Extract the [x, y] coordinate from the center of the cell holding the provided text.  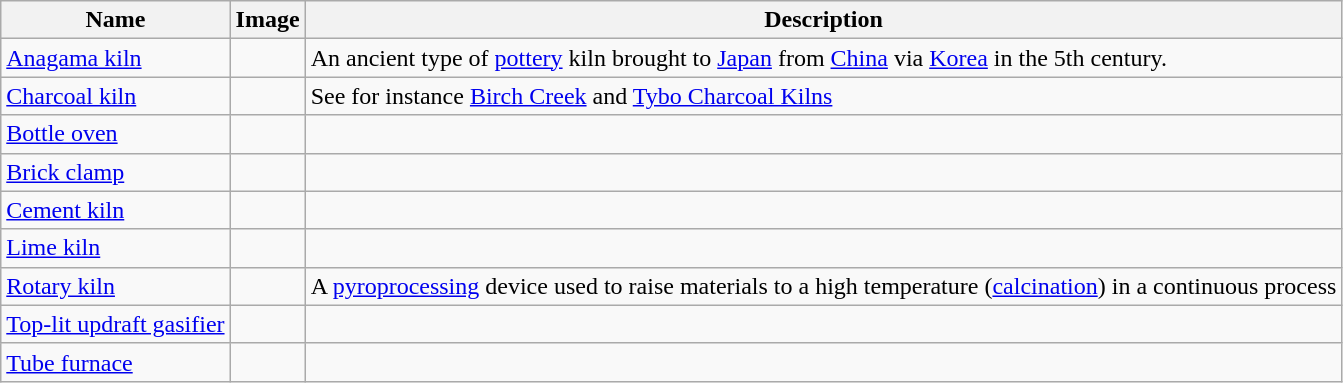
Lime kiln [116, 248]
See for instance Birch Creek and Tybo Charcoal Kilns [824, 96]
Tube furnace [116, 362]
Rotary kiln [116, 286]
Brick clamp [116, 172]
Description [824, 20]
Cement kiln [116, 210]
An ancient type of pottery kiln brought to Japan from China via Korea in the 5th century. [824, 58]
Charcoal kiln [116, 96]
Bottle oven [116, 134]
Image [268, 20]
Anagama kiln [116, 58]
Name [116, 20]
Top-lit updraft gasifier [116, 324]
A pyroprocessing device used to raise materials to a high temperature (calcination) in a continuous process [824, 286]
